Extract the [X, Y] coordinate from the center of the cell holding the provided text.  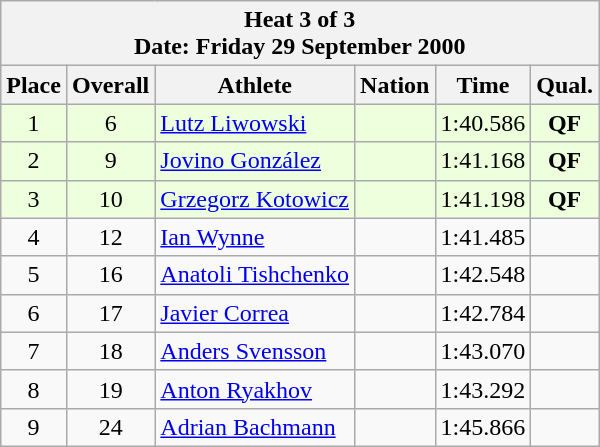
Grzegorz Kotowicz [255, 199]
1:42.784 [483, 313]
16 [110, 275]
1:42.548 [483, 275]
17 [110, 313]
Jovino González [255, 161]
2 [34, 161]
Overall [110, 85]
19 [110, 389]
18 [110, 351]
Qual. [565, 85]
1:40.586 [483, 123]
12 [110, 237]
3 [34, 199]
1:43.292 [483, 389]
Adrian Bachmann [255, 427]
1:41.168 [483, 161]
Athlete [255, 85]
1:45.866 [483, 427]
Anton Ryakhov [255, 389]
Place [34, 85]
5 [34, 275]
Lutz Liwowski [255, 123]
10 [110, 199]
Heat 3 of 3 Date: Friday 29 September 2000 [300, 34]
Ian Wynne [255, 237]
24 [110, 427]
4 [34, 237]
8 [34, 389]
Anders Svensson [255, 351]
1 [34, 123]
1:43.070 [483, 351]
1:41.485 [483, 237]
Time [483, 85]
1:41.198 [483, 199]
Anatoli Tishchenko [255, 275]
Nation [395, 85]
7 [34, 351]
Javier Correa [255, 313]
